Find where the given text appears and provide that cell's center as [x, y] coordinate. 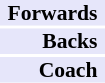
Forwards [52, 13]
Coach [52, 70]
Backs [52, 41]
